Return (x, y) of the center of cell containing provided text 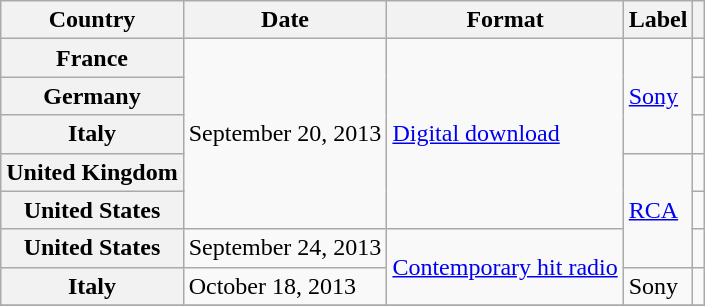
RCA (658, 210)
Contemporary hit radio (505, 267)
Digital download (505, 134)
September 20, 2013 (285, 134)
Germany (92, 96)
September 24, 2013 (285, 248)
Date (285, 20)
Label (658, 20)
Format (505, 20)
Country (92, 20)
United Kingdom (92, 172)
October 18, 2013 (285, 286)
France (92, 58)
